Pinpoint the cell where the given text exists, returning its (x, y) midpoint coordinate. 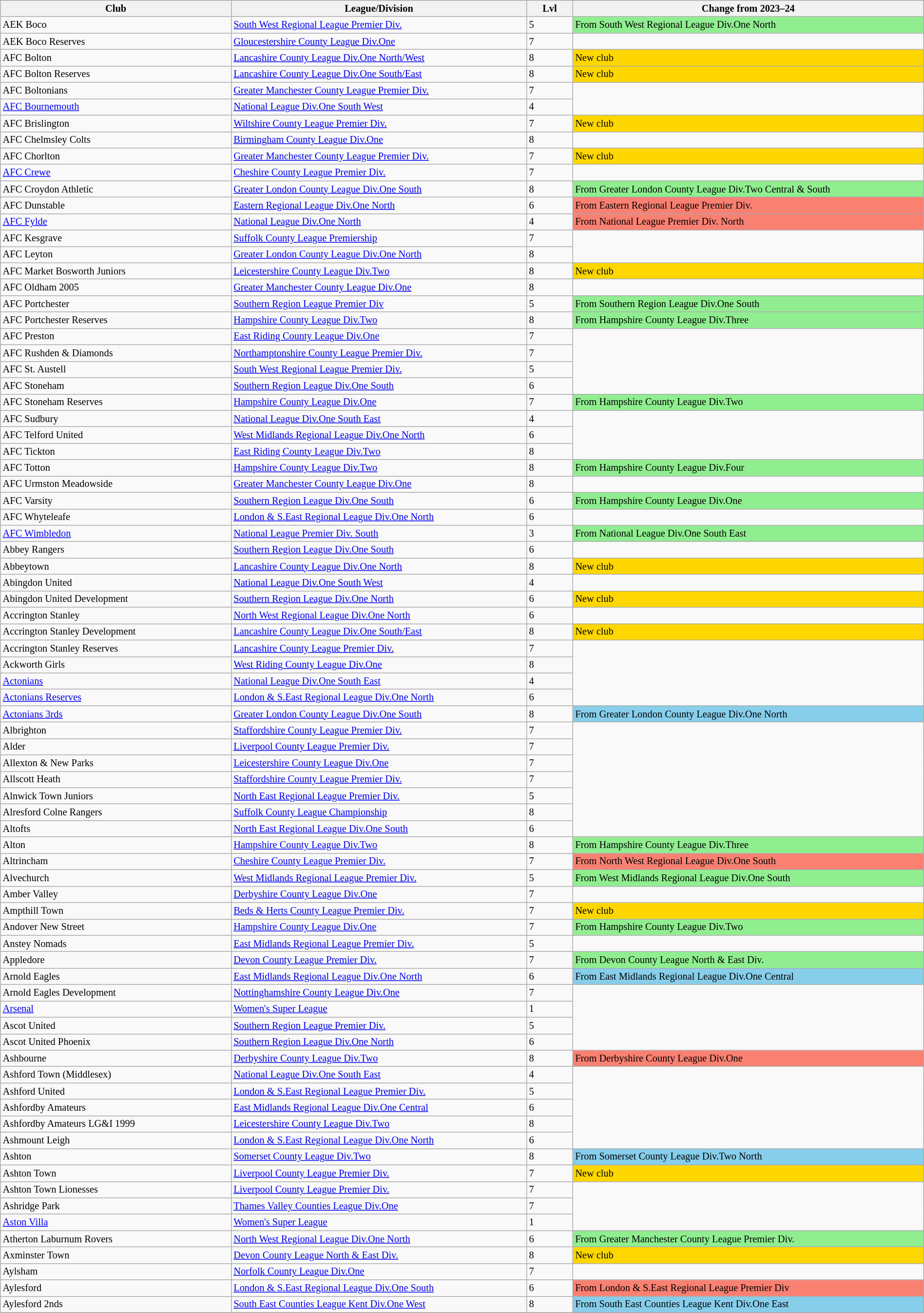
North East Regional League Premier Div. (379, 796)
AFC Telford United (116, 435)
Birmingham County League Div.One (379, 140)
AFC Stoneham (116, 386)
East Midlands Regional League Div.One North (379, 976)
AFC Portchester Reserves (116, 320)
West Riding County League Div.One (379, 665)
AFC Bolton (116, 58)
West Midlands Regional League Premier Div. (379, 878)
From South East Counties League Kent Div.One East (748, 1304)
Suffolk County League Championship (379, 812)
AFC Whyteleafe (116, 517)
From Derbyshire County League Div.One (748, 1058)
Suffolk County League Premiership (379, 238)
AFC Croydon Athletic (116, 189)
Andover New Street (116, 927)
AEK Boco Reserves (116, 41)
Allexton & New Parks (116, 763)
AFC Totton (116, 468)
Derbyshire County League Div.One (379, 894)
Aylesford 2nds (116, 1304)
London & S.East Regional League Div.One South (379, 1288)
Ashton Town Lionesses (116, 1190)
Ashfordby Amateurs (116, 1107)
Derbyshire County League Div.Two (379, 1058)
AFC Leyton (116, 254)
Allscott Heath (116, 779)
AEK Boco (116, 25)
AFC Crewe (116, 173)
Ackworth Girls (116, 665)
3 (550, 533)
Norfolk County League Div.One (379, 1272)
AFC Varsity (116, 501)
Alvechurch (116, 878)
Arsenal (116, 1009)
Greater London County League Div.One North (379, 254)
Alresford Colne Rangers (116, 812)
Ascot United (116, 1025)
Accrington Stanley (116, 616)
From North West Regional League Div.One South (748, 861)
Ashton Town (116, 1173)
Gloucestershire County League Div.One (379, 41)
South East Counties League Kent Div.One West (379, 1304)
Thames Valley Counties League Div.One (379, 1206)
West Midlands Regional League Div.One North (379, 435)
AFC Stoneham Reserves (116, 402)
Alton (116, 845)
From Devon County League North & East Div. (748, 960)
AFC Bournemouth (116, 107)
Southern Region League Premier Div. (379, 1025)
AFC Urmston Meadowside (116, 484)
AFC Chelmsley Colts (116, 140)
Appledore (116, 960)
London & S.East Regional League Premier Div. (379, 1091)
Ashford Town (Middlesex) (116, 1075)
AFC Tickton (116, 451)
Southern Region League Premier Div (379, 304)
Abingdon United (116, 582)
AFC St. Austell (116, 369)
From West Midlands Regional League Div.One South (748, 878)
Atherton Laburnum Rovers (116, 1239)
From Greater London County League Div.Two Central & South (748, 189)
Ashridge Park (116, 1206)
Aylsham (116, 1272)
Ascot United Phoenix (116, 1042)
Club (116, 8)
Eastern Regional League Div.One North (379, 205)
AFC Brislington (116, 123)
East Riding County League Div.Two (379, 451)
AFC Rushden & Diamonds (116, 353)
Northamptonshire County League Premier Div. (379, 353)
Aylesford (116, 1288)
AFC Bolton Reserves (116, 74)
Aston Villa (116, 1222)
Ashford United (116, 1091)
Arnold Eagles Development (116, 993)
Leicestershire County League Div.One (379, 763)
From South West Regional League Div.One North (748, 25)
From Greater London County League Div.One North (748, 714)
Lancashire County League Div.One North (379, 566)
Albrighton (116, 730)
From National League Div.One South East (748, 533)
Beds & Herts County League Premier Div. (379, 910)
Change from 2023–24 (748, 8)
AFC Portchester (116, 304)
Wiltshire County League Premier Div. (379, 123)
Lancashire County League Div.One North/West (379, 58)
Actonians 3rds (116, 714)
Ashmount Leigh (116, 1140)
AFC Oldham 2005 (116, 287)
AFC Fylde (116, 222)
League/Division (379, 8)
Abbeytown (116, 566)
AFC Chorlton (116, 156)
AFC Boltonians (116, 91)
From East Midlands Regional League Div.One Central (748, 976)
National League Premier Div. South (379, 533)
AFC Kesgrave (116, 238)
East Riding County League Div.One (379, 336)
Ashfordby Amateurs LG&I 1999 (116, 1124)
Accrington Stanley Reserves (116, 648)
Arnold Eagles (116, 976)
Actonians (116, 681)
Ashbourne (116, 1058)
Abbey Rangers (116, 550)
From Hampshire County League Div.One (748, 501)
Lvl (550, 8)
AFC Wimbledon (116, 533)
Abingdon United Development (116, 599)
From Eastern Regional League Premier Div. (748, 205)
From Greater Manchester County League Premier Div. (748, 1239)
North East Regional League Div.One South (379, 829)
From London & S.East Regional League Premier Div (748, 1288)
AFC Market Bosworth Juniors (116, 271)
From Hampshire County League Div.Four (748, 468)
AFC Dunstable (116, 205)
Altofts (116, 829)
East Midlands Regional League Div.One Central (379, 1107)
Devon County League North & East Div. (379, 1255)
Anstey Nomads (116, 944)
Nottinghamshire County League Div.One (379, 993)
East Midlands Regional League Premier Div. (379, 944)
Ampthill Town (116, 910)
Somerset County League Div.Two (379, 1157)
Amber Valley (116, 894)
Accrington Stanley Development (116, 632)
AFC Sudbury (116, 419)
Axminster Town (116, 1255)
Actonians Reserves (116, 697)
Alnwick Town Juniors (116, 796)
AFC Preston (116, 336)
National League Div.One North (379, 222)
Ashton (116, 1157)
Altrincham (116, 861)
Alder (116, 747)
Devon County League Premier Div. (379, 960)
From Somerset County League Div.Two North (748, 1157)
From National League Premier Div. North (748, 222)
Lancashire County League Premier Div. (379, 648)
From Southern Region League Div.One South (748, 304)
